Extract the [x, y] coordinate from the center of the cell holding the provided text.  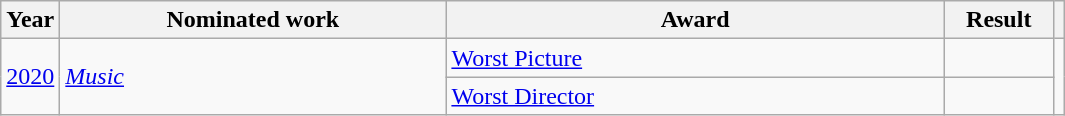
Worst Director [696, 96]
Result [998, 20]
2020 [30, 77]
Worst Picture [696, 58]
Award [696, 20]
Year [30, 20]
Music [253, 77]
Nominated work [253, 20]
